Return the [X, Y] coordinate for the center point of the cell that contains the specified text.  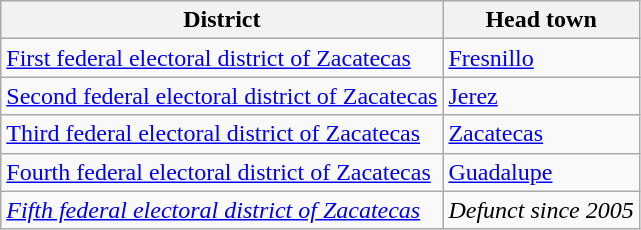
First federal electoral district of Zacatecas [222, 58]
Jerez [541, 96]
Third federal electoral district of Zacatecas [222, 134]
Fresnillo [541, 58]
Defunct since 2005 [541, 210]
Fifth federal electoral district of Zacatecas [222, 210]
Fourth federal electoral district of Zacatecas [222, 172]
District [222, 20]
Guadalupe [541, 172]
Zacatecas [541, 134]
Head town [541, 20]
Second federal electoral district of Zacatecas [222, 96]
